Return [x, y] of the center of cell containing provided text 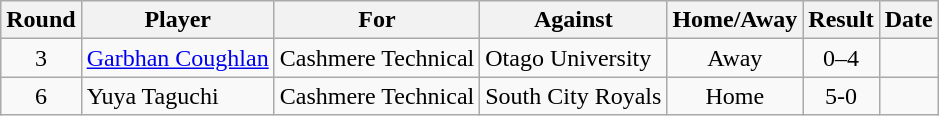
Against [574, 20]
Otago University [574, 58]
Garbhan Coughlan [178, 58]
5-0 [841, 96]
Away [735, 58]
Home [735, 96]
6 [41, 96]
Date [908, 20]
South City Royals [574, 96]
For [377, 20]
3 [41, 58]
Home/Away [735, 20]
Player [178, 20]
0–4 [841, 58]
Yuya Taguchi [178, 96]
Result [841, 20]
Round [41, 20]
